Return the [X, Y] coordinate for the center point of the cell that contains the specified text.  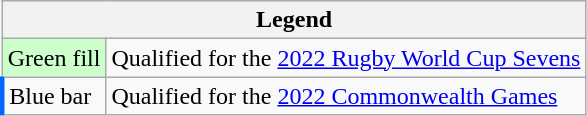
Qualified for the 2022 Rugby World Cup Sevens [346, 58]
Green fill [54, 58]
Qualified for the 2022 Commonwealth Games [346, 96]
Legend [294, 20]
Blue bar [54, 96]
